For the text-containing cell, return its midpoint in (x, y) coordinate format. 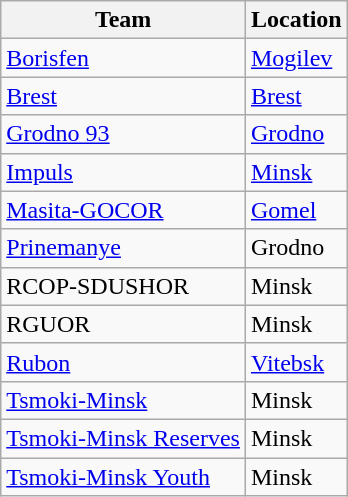
Rubon (124, 362)
Tsmoki-Minsk Reserves (124, 438)
Vitebsk (296, 362)
Tsmoki-Minsk (124, 400)
Borisfen (124, 58)
RGUOR (124, 324)
Tsmoki-Minsk Youth (124, 477)
Impuls (124, 172)
Team (124, 20)
Gomel (296, 210)
Grodno 93 (124, 134)
Prinemanye (124, 248)
Masita-GOCOR (124, 210)
Location (296, 20)
RCOP-SDUSHOR (124, 286)
Mogilev (296, 58)
